Pinpoint the cell where the given text exists, returning its [X, Y] midpoint coordinate. 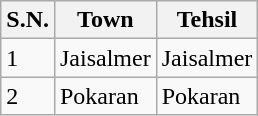
Tehsil [207, 20]
Town [105, 20]
S.N. [28, 20]
1 [28, 58]
2 [28, 96]
